Locate the cell with the specified text and output its [x, y] center coordinate. 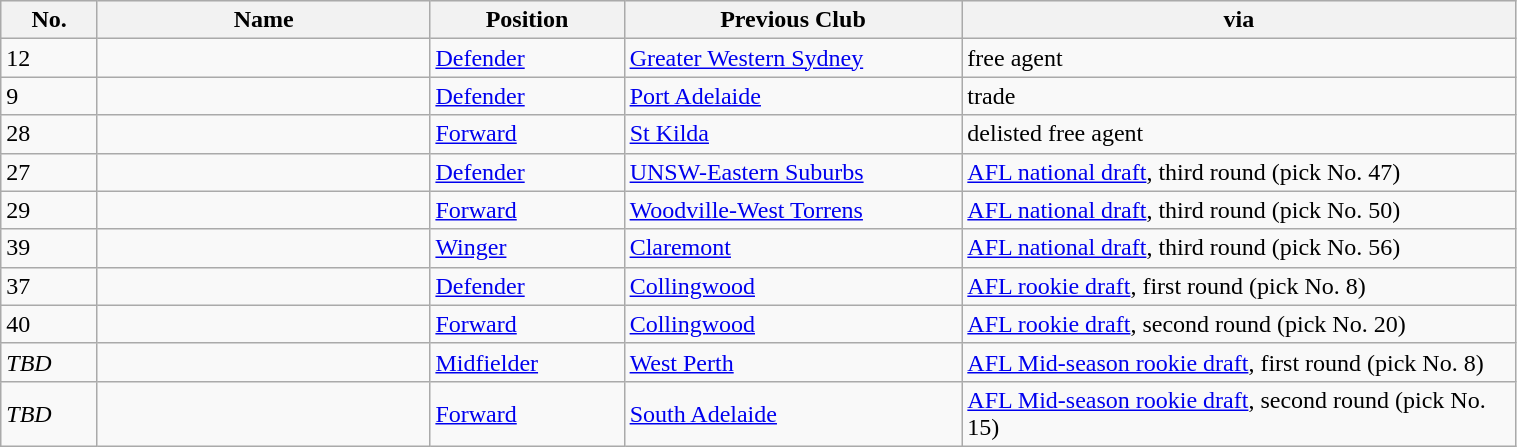
Port Adelaide [793, 96]
South Adelaide [793, 414]
Midfielder [527, 362]
Position [527, 20]
AFL national draft, third round (pick No. 50) [1239, 210]
27 [50, 172]
Name [263, 20]
via [1239, 20]
St Kilda [793, 134]
Greater Western Sydney [793, 58]
AFL Mid-season rookie draft, first round (pick No. 8) [1239, 362]
Winger [527, 248]
Previous Club [793, 20]
No. [50, 20]
UNSW-Eastern Suburbs [793, 172]
9 [50, 96]
AFL national draft, third round (pick No. 56) [1239, 248]
12 [50, 58]
39 [50, 248]
37 [50, 286]
West Perth [793, 362]
AFL rookie draft, second round (pick No. 20) [1239, 324]
delisted free agent [1239, 134]
40 [50, 324]
AFL Mid-season rookie draft, second round (pick No. 15) [1239, 414]
AFL rookie draft, first round (pick No. 8) [1239, 286]
Woodville-West Torrens [793, 210]
free agent [1239, 58]
trade [1239, 96]
AFL national draft, third round (pick No. 47) [1239, 172]
29 [50, 210]
Claremont [793, 248]
28 [50, 134]
